For the text-containing cell, return its midpoint in (X, Y) coordinate format. 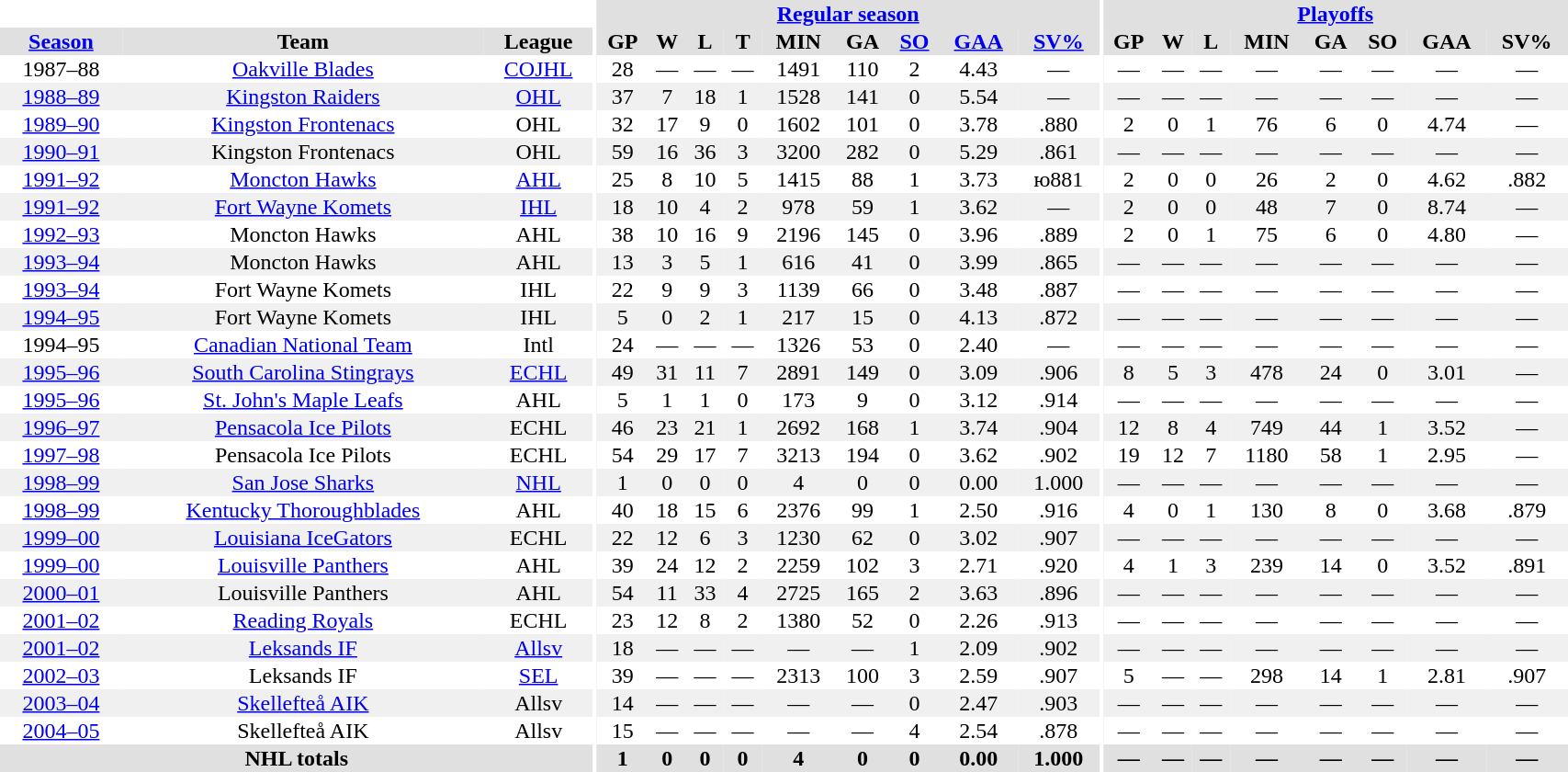
145 (863, 234)
San Jose Sharks (303, 482)
32 (623, 124)
COJHL (538, 69)
99 (863, 510)
2.95 (1447, 455)
1491 (798, 69)
.904 (1058, 427)
25 (623, 179)
1990–91 (61, 152)
4.80 (1447, 234)
3200 (798, 152)
1380 (798, 620)
2.47 (978, 703)
.878 (1058, 731)
1996–97 (61, 427)
4.62 (1447, 179)
.872 (1058, 317)
2376 (798, 510)
2.26 (978, 620)
.861 (1058, 152)
NHL (538, 482)
8.74 (1447, 207)
2196 (798, 234)
3.68 (1447, 510)
478 (1267, 372)
40 (623, 510)
2891 (798, 372)
2.71 (978, 565)
3.96 (978, 234)
5.54 (978, 96)
.914 (1058, 400)
978 (798, 207)
2.09 (978, 648)
.887 (1058, 289)
.880 (1058, 124)
.865 (1058, 262)
165 (863, 593)
110 (863, 69)
Oakville Blades (303, 69)
4.13 (978, 317)
2004–05 (61, 731)
4.43 (978, 69)
76 (1267, 124)
Intl (538, 345)
St. John's Maple Leafs (303, 400)
Kingston Raiders (303, 96)
League (538, 41)
1326 (798, 345)
ю881 (1058, 179)
2.81 (1447, 675)
2.59 (978, 675)
.903 (1058, 703)
1997–98 (61, 455)
Playoffs (1336, 14)
1988–89 (61, 96)
3.74 (978, 427)
Regular season (848, 14)
749 (1267, 427)
38 (623, 234)
1415 (798, 179)
2259 (798, 565)
49 (623, 372)
3.48 (978, 289)
130 (1267, 510)
168 (863, 427)
NHL totals (296, 758)
South Carolina Stingrays (303, 372)
46 (623, 427)
3.78 (978, 124)
.891 (1527, 565)
33 (705, 593)
3.63 (978, 593)
1992–93 (61, 234)
4.74 (1447, 124)
75 (1267, 234)
1180 (1267, 455)
48 (1267, 207)
3.73 (978, 179)
3.12 (978, 400)
T (742, 41)
.906 (1058, 372)
.916 (1058, 510)
28 (623, 69)
44 (1331, 427)
58 (1331, 455)
101 (863, 124)
2002–03 (61, 675)
Team (303, 41)
52 (863, 620)
21 (705, 427)
2003–04 (61, 703)
3.09 (978, 372)
31 (667, 372)
100 (863, 675)
1987–88 (61, 69)
2000–01 (61, 593)
53 (863, 345)
.882 (1527, 179)
3213 (798, 455)
36 (705, 152)
88 (863, 179)
2.50 (978, 510)
62 (863, 538)
13 (623, 262)
5.29 (978, 152)
Reading Royals (303, 620)
173 (798, 400)
1139 (798, 289)
Canadian National Team (303, 345)
Season (61, 41)
37 (623, 96)
19 (1129, 455)
616 (798, 262)
1528 (798, 96)
.913 (1058, 620)
2692 (798, 427)
298 (1267, 675)
217 (798, 317)
.879 (1527, 510)
2725 (798, 593)
1989–90 (61, 124)
149 (863, 372)
.889 (1058, 234)
.920 (1058, 565)
Louisiana IceGators (303, 538)
239 (1267, 565)
2.54 (978, 731)
3.99 (978, 262)
29 (667, 455)
102 (863, 565)
2313 (798, 675)
1230 (798, 538)
SEL (538, 675)
194 (863, 455)
41 (863, 262)
282 (863, 152)
3.01 (1447, 372)
66 (863, 289)
1602 (798, 124)
.896 (1058, 593)
Kentucky Thoroughblades (303, 510)
26 (1267, 179)
2.40 (978, 345)
3.02 (978, 538)
141 (863, 96)
